For the text-containing cell, return its midpoint in [X, Y] coordinate format. 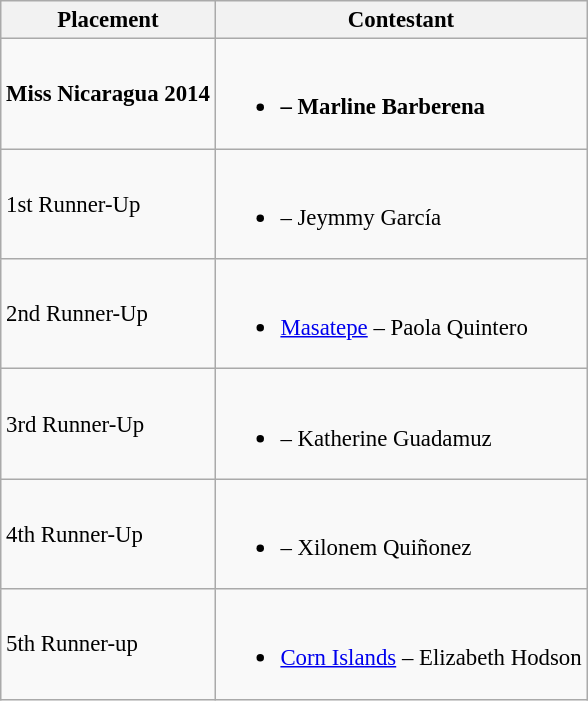
Miss Nicaragua 2014 [108, 94]
Contestant [401, 20]
5th Runner-up [108, 644]
Corn Islands – Elizabeth Hodson [401, 644]
1st Runner-Up [108, 204]
– Xilonem Quiñonez [401, 534]
2nd Runner-Up [108, 314]
Masatepe – Paola Quintero [401, 314]
– Marline Barberena [401, 94]
Placement [108, 20]
– Jeymmy García [401, 204]
3rd Runner-Up [108, 424]
– Katherine Guadamuz [401, 424]
4th Runner-Up [108, 534]
